From the cell containing the given text, extract its center point as (x, y) coordinate. 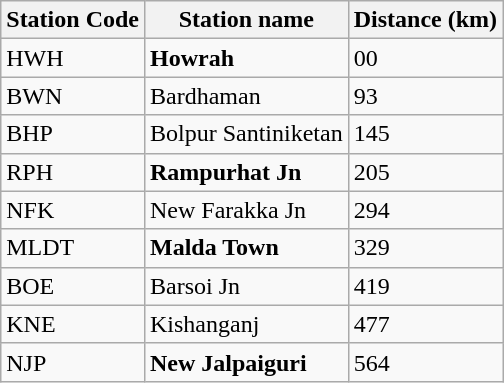
205 (425, 172)
Bolpur Santiniketan (246, 134)
BWN (73, 96)
Kishanganj (246, 324)
564 (425, 362)
Bardhaman (246, 96)
Barsoi Jn (246, 286)
Station name (246, 20)
Howrah (246, 58)
419 (425, 286)
New Jalpaiguri (246, 362)
329 (425, 248)
KNE (73, 324)
Distance (km) (425, 20)
477 (425, 324)
BOE (73, 286)
294 (425, 210)
Rampurhat Jn (246, 172)
New Farakka Jn (246, 210)
Station Code (73, 20)
145 (425, 134)
HWH (73, 58)
MLDT (73, 248)
RPH (73, 172)
NFK (73, 210)
Malda Town (246, 248)
BHP (73, 134)
93 (425, 96)
NJP (73, 362)
00 (425, 58)
